Provide the [x, y] coordinate of the cell's center where the given text is located.  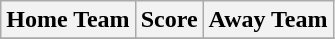
Score [169, 20]
Away Team [268, 20]
Home Team [68, 20]
